Pinpoint the cell where the given text exists, returning its [x, y] midpoint coordinate. 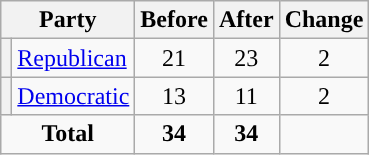
23 [246, 58]
Republican [74, 58]
21 [174, 58]
13 [174, 96]
Democratic [74, 96]
Party [68, 20]
Before [174, 20]
Change [324, 20]
After [246, 20]
11 [246, 96]
Total [68, 134]
